Pinpoint the cell where the given text exists, returning its (x, y) midpoint coordinate. 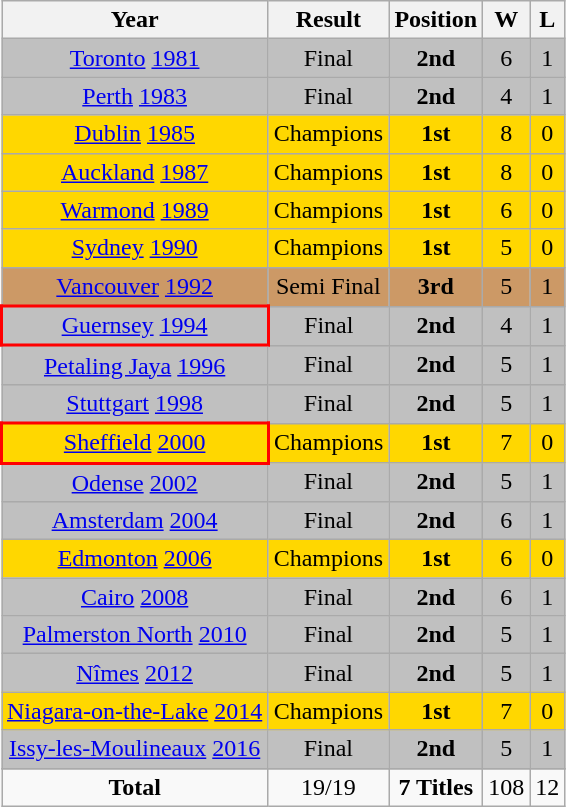
Toronto 1981 (135, 58)
108 (506, 787)
12 (548, 787)
W (506, 20)
Position (436, 20)
Dublin 1985 (135, 134)
Cairo 2008 (135, 597)
Edmonton 2006 (135, 559)
3rd (436, 286)
Nîmes 2012 (135, 673)
Year (135, 20)
Warmond 1989 (135, 210)
Amsterdam 2004 (135, 521)
Result (328, 20)
Guernsey 1994 (135, 326)
Total (135, 787)
Stuttgart 1998 (135, 404)
Niagara-on-the-Lake 2014 (135, 711)
Auckland 1987 (135, 172)
L (548, 20)
Vancouver 1992 (135, 286)
Odense 2002 (135, 482)
Sydney 1990 (135, 248)
Perth 1983 (135, 96)
Semi Final (328, 286)
Sheffield 2000 (135, 443)
Petaling Jaya 1996 (135, 366)
Palmerston North 2010 (135, 635)
Issy-les-Moulineaux 2016 (135, 749)
19/19 (328, 787)
7 Titles (436, 787)
